Search for the cell housing the specified text and yield its [x, y] center coordinate. 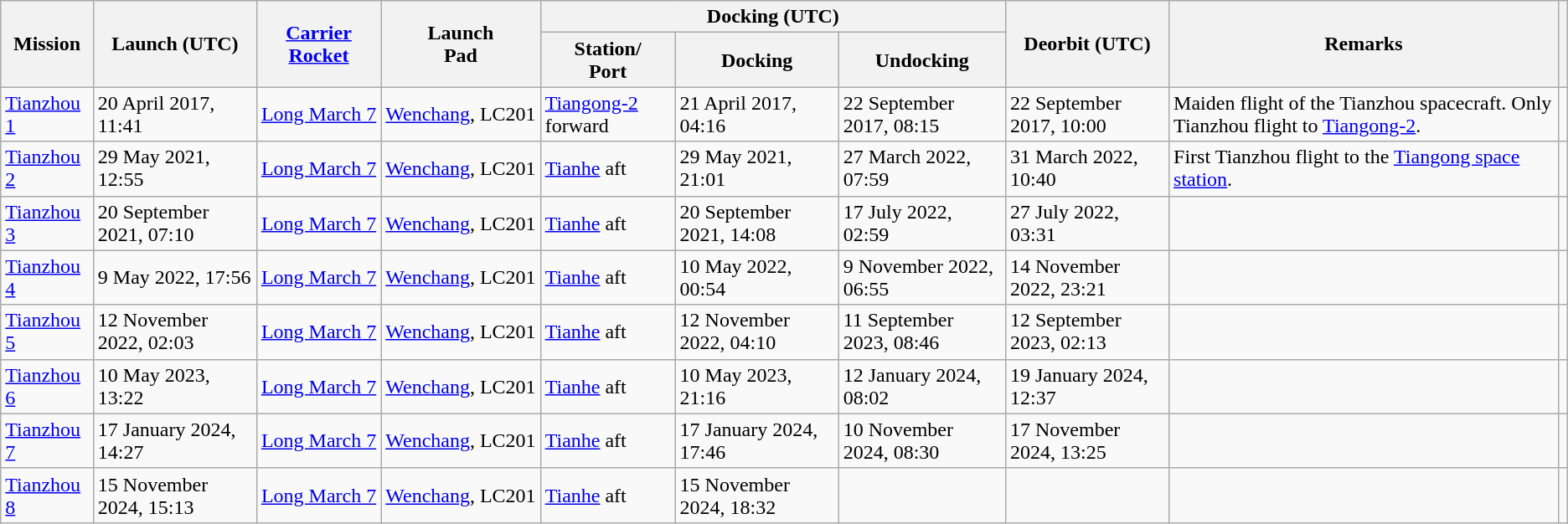
10 May 2023, 13:22 [174, 387]
9 May 2022, 17:56 [174, 278]
14 November 2022, 23:21 [1087, 278]
17 January 2024, 17:46 [757, 440]
CarrierRocket [318, 44]
Docking (UTC) [772, 17]
20 September 2021, 14:08 [757, 223]
Deorbit (UTC) [1087, 44]
27 July 2022, 03:31 [1087, 223]
Tianzhou 2 [47, 169]
Tianzhou 8 [47, 496]
Tianzhou 5 [47, 331]
10 November 2024, 08:30 [921, 440]
31 March 2022, 10:40 [1087, 169]
9 November 2022, 06:55 [921, 278]
15 November 2024, 15:13 [174, 496]
First Tianzhou flight to the Tiangong space station. [1364, 169]
20 September 2021, 07:10 [174, 223]
20 April 2017, 11:41 [174, 114]
10 May 2022, 00:54 [757, 278]
12 September 2023, 02:13 [1087, 331]
17 July 2022, 02:59 [921, 223]
Maiden flight of the Tianzhou spacecraft. Only Tianzhou flight to Tiangong-2. [1364, 114]
17 January 2024, 14:27 [174, 440]
12 November 2022, 04:10 [757, 331]
Tianzhou 1 [47, 114]
21 April 2017, 04:16 [757, 114]
Station/Port [608, 60]
19 January 2024, 12:37 [1087, 387]
29 May 2021, 12:55 [174, 169]
15 November 2024, 18:32 [757, 496]
Tianzhou 4 [47, 278]
27 March 2022, 07:59 [921, 169]
11 September 2023, 08:46 [921, 331]
Remarks [1364, 44]
Docking [757, 60]
Launch (UTC) [174, 44]
Undocking [921, 60]
12 January 2024, 08:02 [921, 387]
Tiangong-2 forward [608, 114]
LaunchPad [461, 44]
22 September 2017, 10:00 [1087, 114]
12 November 2022, 02:03 [174, 331]
17 November 2024, 13:25 [1087, 440]
10 May 2023, 21:16 [757, 387]
22 September 2017, 08:15 [921, 114]
Mission [47, 44]
Tianzhou 6 [47, 387]
29 May 2021, 21:01 [757, 169]
Tianzhou 3 [47, 223]
Tianzhou 7 [47, 440]
